Output the (x, y) coordinate of the center of the cell containing the given text.  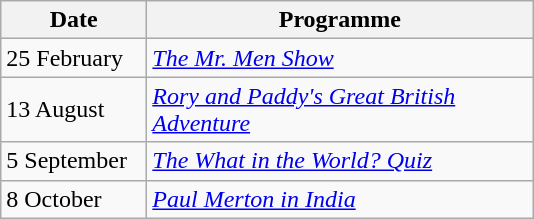
Date (74, 20)
Paul Merton in India (340, 199)
25 February (74, 58)
Rory and Paddy's Great British Adventure (340, 110)
Programme (340, 20)
5 September (74, 161)
13 August (74, 110)
8 October (74, 199)
The Mr. Men Show (340, 58)
The What in the World? Quiz (340, 161)
